Detect which cell encompasses the target text, then output its [x, y] center coordinate. 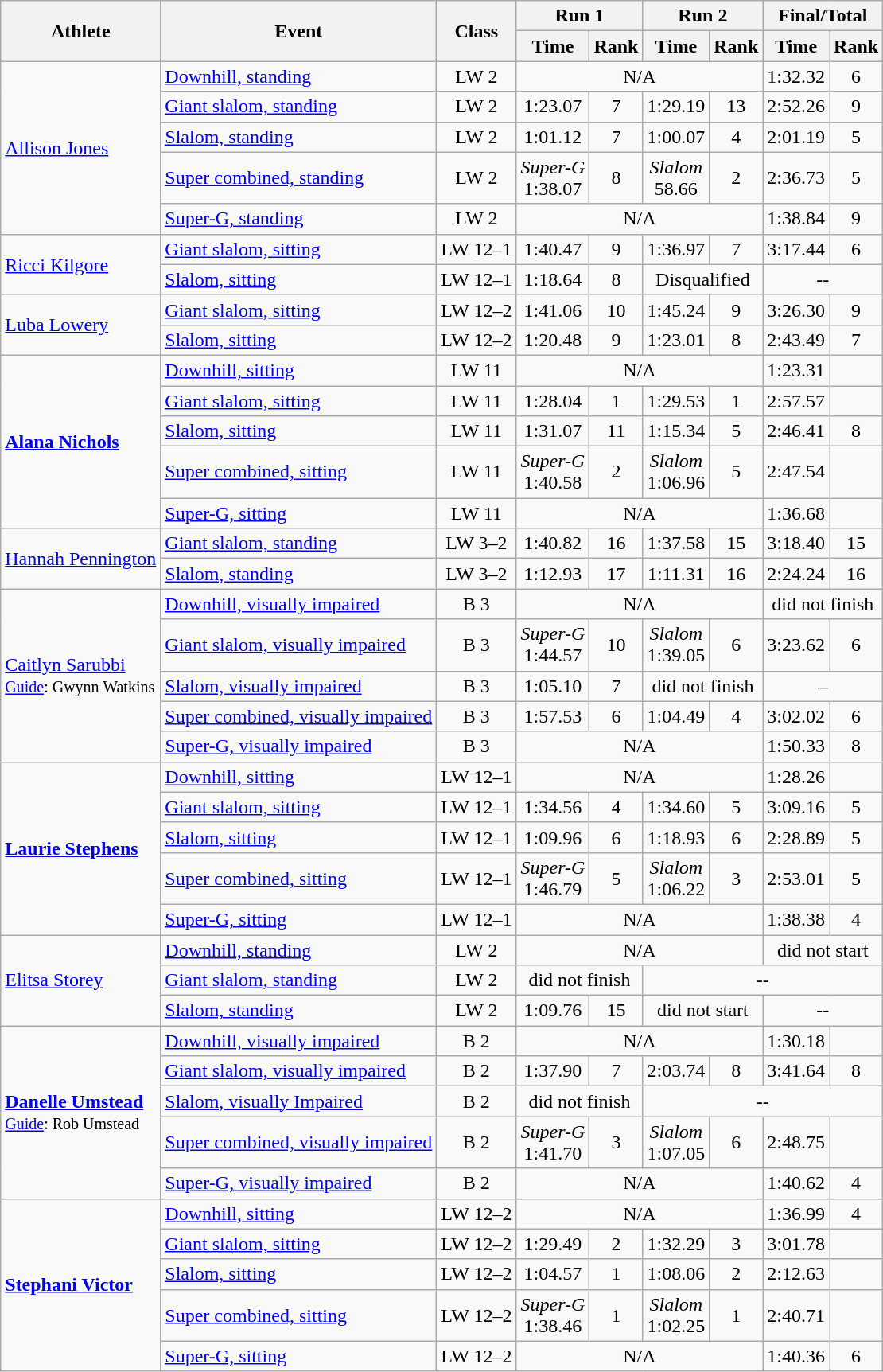
1:30.18 [796, 1041]
3:01.78 [796, 1244]
Slalom, visually impaired [299, 686]
2:24.24 [796, 574]
1:32.29 [676, 1244]
Super-G 1:44.57 [553, 645]
1:36.99 [796, 1214]
1:23.01 [676, 340]
3:26.30 [796, 310]
1:40.36 [796, 1356]
Final/Total [823, 16]
1:01.12 [553, 137]
3:41.64 [796, 1071]
Super-G 1:38.46 [553, 1315]
1:09.96 [553, 837]
1:34.60 [676, 807]
3:18.40 [796, 544]
3:02.02 [796, 716]
2:01.19 [796, 137]
1:41.06 [553, 310]
2:46.41 [796, 431]
Super combined, standing [299, 178]
1:23.31 [796, 370]
1:37.58 [676, 544]
1:50.33 [796, 746]
1:04.49 [676, 716]
1:32.32 [796, 76]
Caitlyn SarubbiGuide: Gwynn Watkins [81, 675]
Super-G 1:41.70 [553, 1143]
1:28.26 [796, 777]
Disqualified [703, 279]
Slalom 1:02.25 [676, 1315]
1:12.93 [553, 574]
1:36.68 [796, 513]
– [823, 686]
2:03.74 [676, 1071]
2:57.57 [796, 400]
1:36.97 [676, 249]
Class [477, 31]
1:29.53 [676, 400]
1:28.04 [553, 400]
Elitsa Storey [81, 980]
2:48.75 [796, 1143]
2:28.89 [796, 837]
1:57.53 [553, 716]
1:40.47 [553, 249]
Alana Nichols [81, 441]
Run 2 [703, 16]
13 [737, 107]
2:12.63 [796, 1274]
1:29.49 [553, 1244]
1:11.31 [676, 574]
1:37.90 [553, 1071]
1:08.06 [676, 1274]
Slalom 1:07.05 [676, 1143]
1:38.38 [796, 919]
Super-G, standing [299, 219]
2:52.26 [796, 107]
1:40.82 [553, 544]
Stephani Victor [81, 1284]
1:31.07 [553, 431]
1:00.07 [676, 137]
Super-G 1:38.07 [553, 178]
Run 1 [579, 16]
Slalom 1:39.05 [676, 645]
Ricci Kilgore [81, 264]
3:23.62 [796, 645]
Super-G 1:40.58 [553, 473]
1:29.19 [676, 107]
1:05.10 [553, 686]
1:15.34 [676, 431]
2:40.71 [796, 1315]
Slalom 58.66 [676, 178]
2:36.73 [796, 178]
Slalom 1:06.96 [676, 473]
Hannah Pennington [81, 559]
2:53.01 [796, 879]
1:40.62 [796, 1183]
Slalom 1:06.22 [676, 879]
17 [616, 574]
Danelle UmsteadGuide: Rob Umstead [81, 1113]
Laurie Stephens [81, 848]
1:34.56 [553, 807]
Slalom, visually Impaired [299, 1101]
3:09.16 [796, 807]
Super-G 1:46.79 [553, 879]
1:18.93 [676, 837]
3:17.44 [796, 249]
11 [616, 431]
1:38.84 [796, 219]
2:43.49 [796, 340]
1:04.57 [553, 1274]
1:45.24 [676, 310]
1:09.76 [553, 1011]
1:20.48 [553, 340]
2:47.54 [796, 473]
Luba Lowery [81, 325]
1:23.07 [553, 107]
Event [299, 31]
1:18.64 [553, 279]
Allison Jones [81, 148]
Athlete [81, 31]
